Extract the (X, Y) coordinate from the center of the cell holding the provided text.  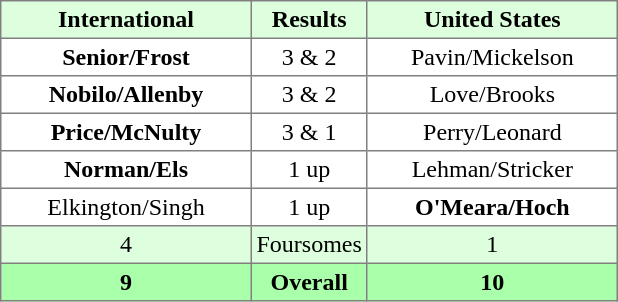
Nobilo/Allenby (126, 95)
O'Meara/Hoch (492, 207)
Elkington/Singh (126, 207)
Foursomes (309, 245)
United States (492, 20)
Senior/Frost (126, 57)
Overall (309, 282)
9 (126, 282)
Pavin/Mickelson (492, 57)
3 & 1 (309, 132)
Lehman/Stricker (492, 170)
4 (126, 245)
International (126, 20)
Results (309, 20)
Love/Brooks (492, 95)
1 (492, 245)
Perry/Leonard (492, 132)
Norman/Els (126, 170)
Price/McNulty (126, 132)
10 (492, 282)
